Output the [x, y] coordinate of the center of the cell containing the given text.  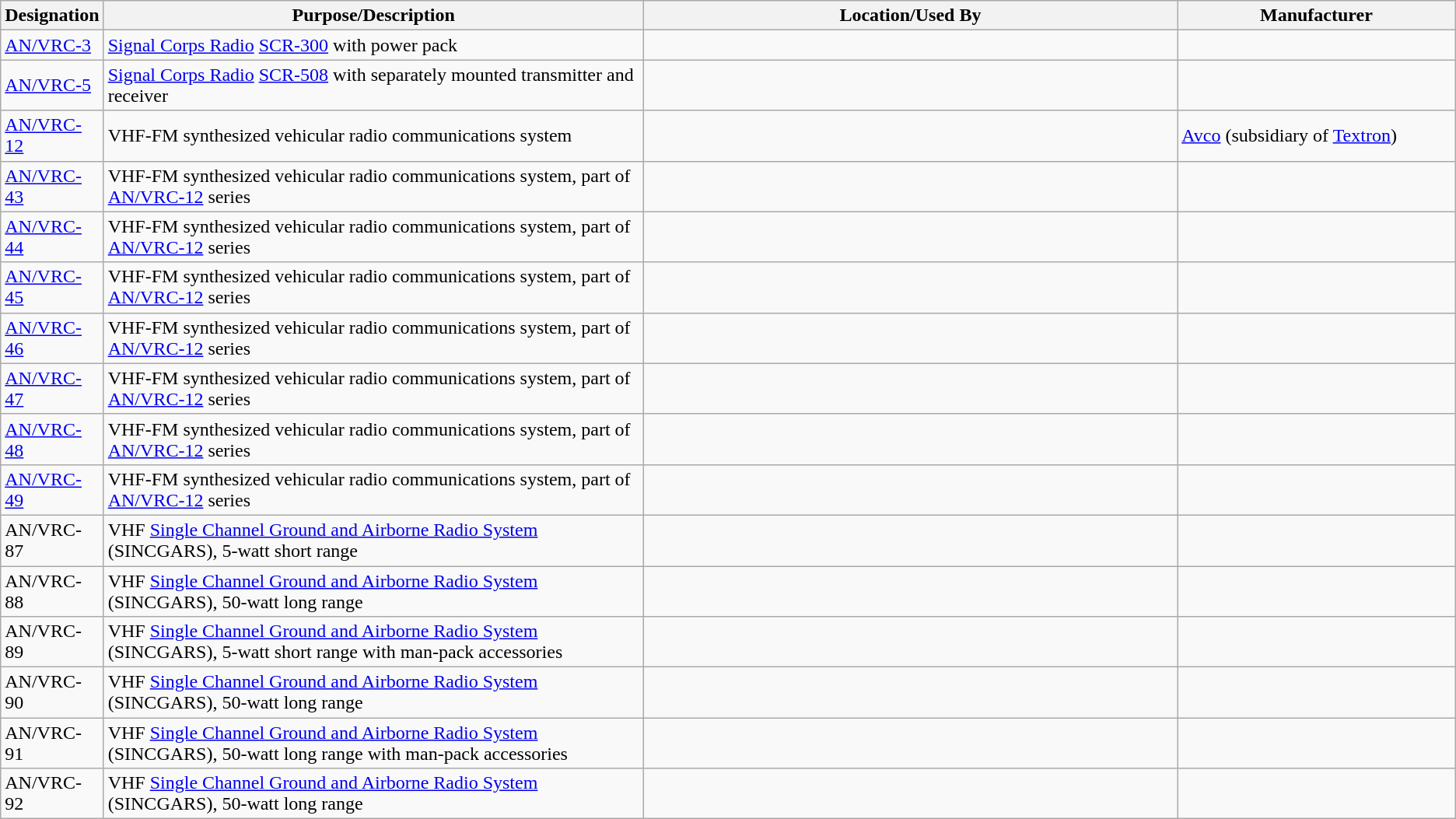
AN/VRC-88 [52, 591]
AN/VRC-91 [52, 744]
AN/VRC-45 [52, 288]
VHF Single Channel Ground and Airborne Radio System (SINCGARS), 5-watt short range with man-pack accessories [373, 642]
Location/Used By [910, 16]
AN/VRC-12 [52, 135]
VHF-FM synthesized vehicular radio communications system [373, 135]
AN/VRC-5 [52, 86]
Avco (subsidiary of Textron) [1317, 135]
AN/VRC-47 [52, 389]
AN/VRC-3 [52, 45]
Designation [52, 16]
Purpose/Description [373, 16]
AN/VRC-89 [52, 642]
VHF Single Channel Ground and Airborne Radio System (SINCGARS), 50-watt long range with man-pack accessories [373, 744]
AN/VRC-92 [52, 793]
Manufacturer [1317, 16]
AN/VRC-49 [52, 490]
AN/VRC-87 [52, 540]
AN/VRC-43 [52, 187]
AN/VRC-48 [52, 439]
VHF Single Channel Ground and Airborne Radio System (SINCGARS), 5-watt short range [373, 540]
AN/VRC-46 [52, 338]
AN/VRC-90 [52, 692]
Signal Corps Radio SCR-300 with power pack [373, 45]
Signal Corps Radio SCR-508 with separately mounted transmitter and receiver [373, 86]
AN/VRC-44 [52, 236]
